For the text-containing cell, return its midpoint in [X, Y] coordinate format. 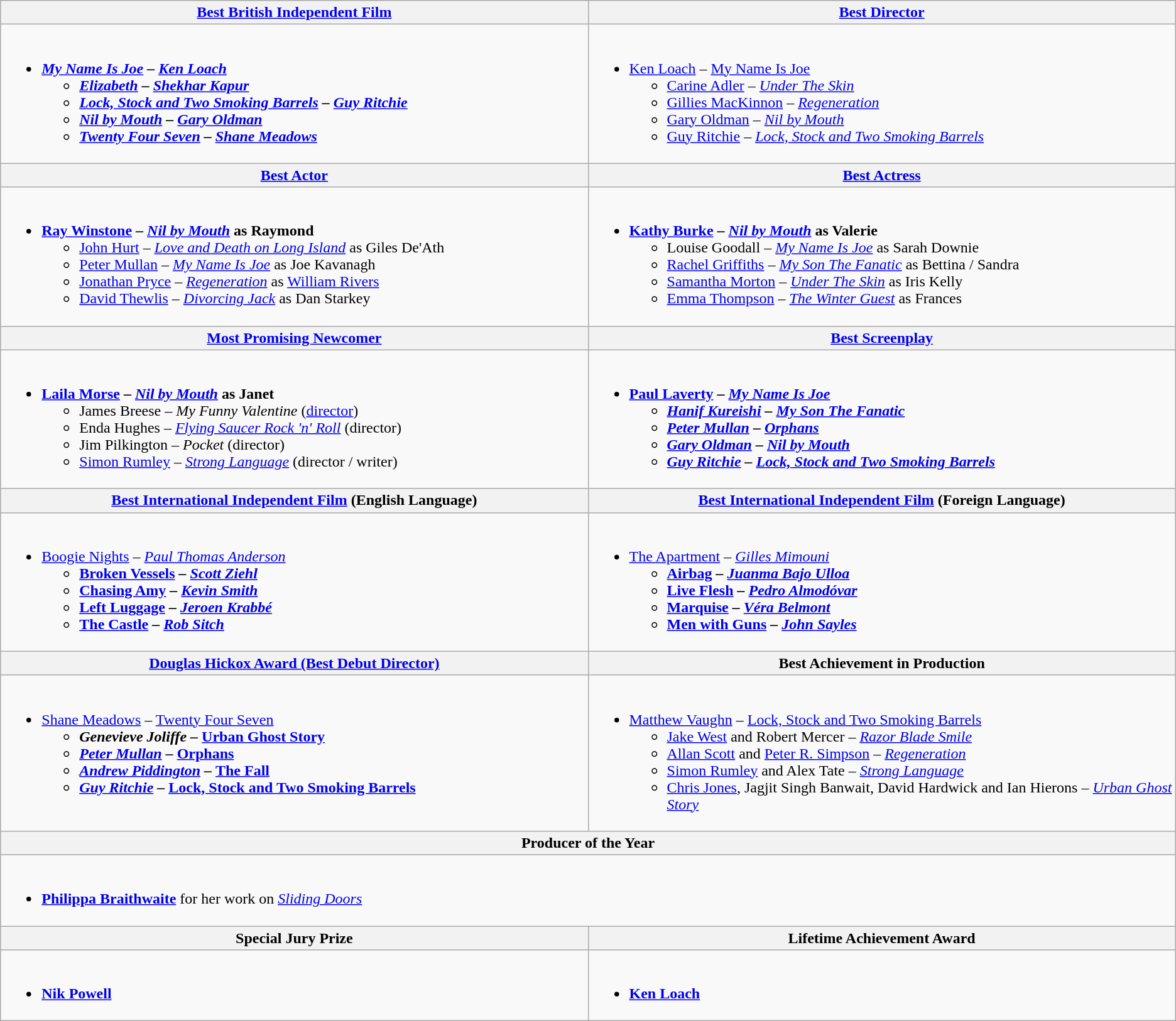
Most Promising Newcomer [294, 338]
Best Achievement in Production [882, 663]
Douglas Hickox Award (Best Debut Director) [294, 663]
Best International Independent Film (Foreign Language) [882, 500]
Best Screenplay [882, 338]
Best Actor [294, 175]
Ken Loach [882, 986]
Best Actress [882, 175]
Best Director [882, 13]
Producer of the Year [588, 843]
Lifetime Achievement Award [882, 937]
The Apartment – Gilles MimouniAirbag – Juanma Bajo UlloaLive Flesh – Pedro AlmodóvarMarquise – Véra BelmontMen with Guns – John Sayles [882, 581]
Nik Powell [294, 986]
Special Jury Prize [294, 937]
Best British Independent Film [294, 13]
Best International Independent Film (English Language) [294, 500]
Boogie Nights – Paul Thomas AndersonBroken Vessels – Scott ZiehlChasing Amy – Kevin SmithLeft Luggage – Jeroen KrabbéThe Castle – Rob Sitch [294, 581]
Philippa Braithwaite for her work on Sliding Doors [588, 890]
